Extract the (x, y) coordinate from the center of the cell holding the provided text.  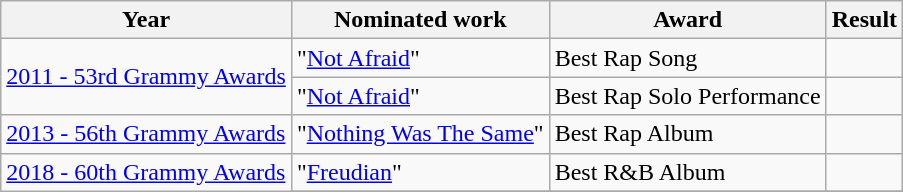
Award (688, 20)
Year (146, 20)
Nominated work (420, 20)
Best Rap Solo Performance (688, 96)
2011 - 53rd Grammy Awards (146, 77)
2013 - 56th Grammy Awards (146, 134)
Result (864, 20)
2018 - 60th Grammy Awards (146, 172)
Best Rap Song (688, 58)
"Nothing Was The Same" (420, 134)
"Freudian" (420, 172)
Best R&B Album (688, 172)
Best Rap Album (688, 134)
